Return the [x, y] coordinate for the center point of the cell that contains the specified text.  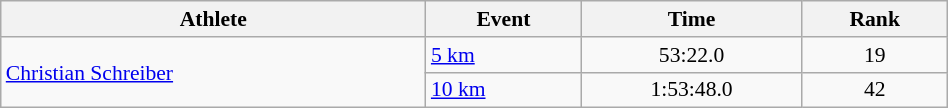
Athlete [214, 19]
1:53:48.0 [692, 90]
Christian Schreiber [214, 72]
10 km [504, 90]
Time [692, 19]
53:22.0 [692, 55]
42 [874, 90]
5 km [504, 55]
Event [504, 19]
Rank [874, 19]
19 [874, 55]
